From the cell containing the given text, extract its center point as [X, Y] coordinate. 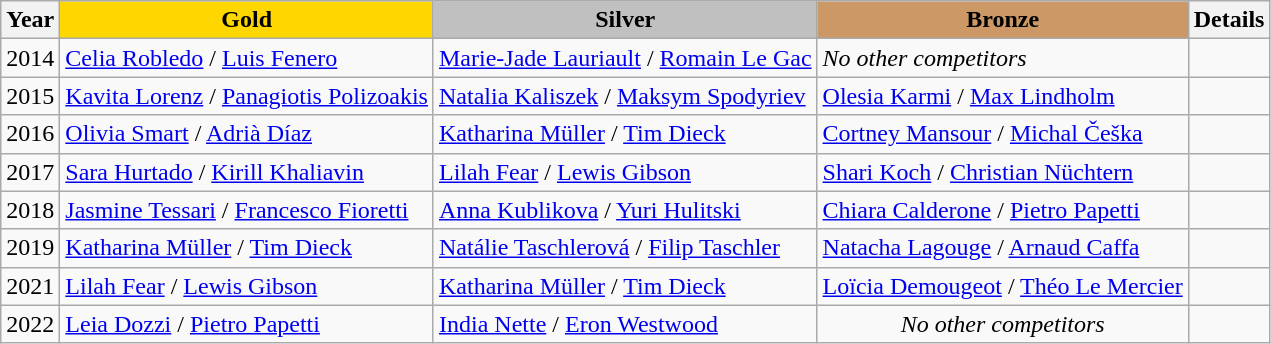
2022 [30, 324]
Gold [247, 20]
Celia Robledo / Luis Fenero [247, 58]
2021 [30, 286]
Sara Hurtado / Kirill Khaliavin [247, 172]
2017 [30, 172]
Shari Koch / Christian Nüchtern [1002, 172]
2019 [30, 248]
Details [1229, 20]
Cortney Mansour / Michal Češka [1002, 134]
Olesia Karmi / Max Lindholm [1002, 96]
Natacha Lagouge / Arnaud Caffa [1002, 248]
Natálie Taschlerová / Filip Taschler [625, 248]
Bronze [1002, 20]
Jasmine Tessari / Francesco Fioretti [247, 210]
Leia Dozzi / Pietro Papetti [247, 324]
Year [30, 20]
Natalia Kaliszek / Maksym Spodyriev [625, 96]
Chiara Calderone / Pietro Papetti [1002, 210]
Marie-Jade Lauriault / Romain Le Gac [625, 58]
Loïcia Demougeot / Théo Le Mercier [1002, 286]
2015 [30, 96]
Anna Kublikova / Yuri Hulitski [625, 210]
2014 [30, 58]
2018 [30, 210]
Olivia Smart / Adrià Díaz [247, 134]
India Nette / Eron Westwood [625, 324]
2016 [30, 134]
Kavita Lorenz / Panagiotis Polizoakis [247, 96]
Silver [625, 20]
